Capture the cell that displays the provided text and extract its [X, Y] central coordinate. 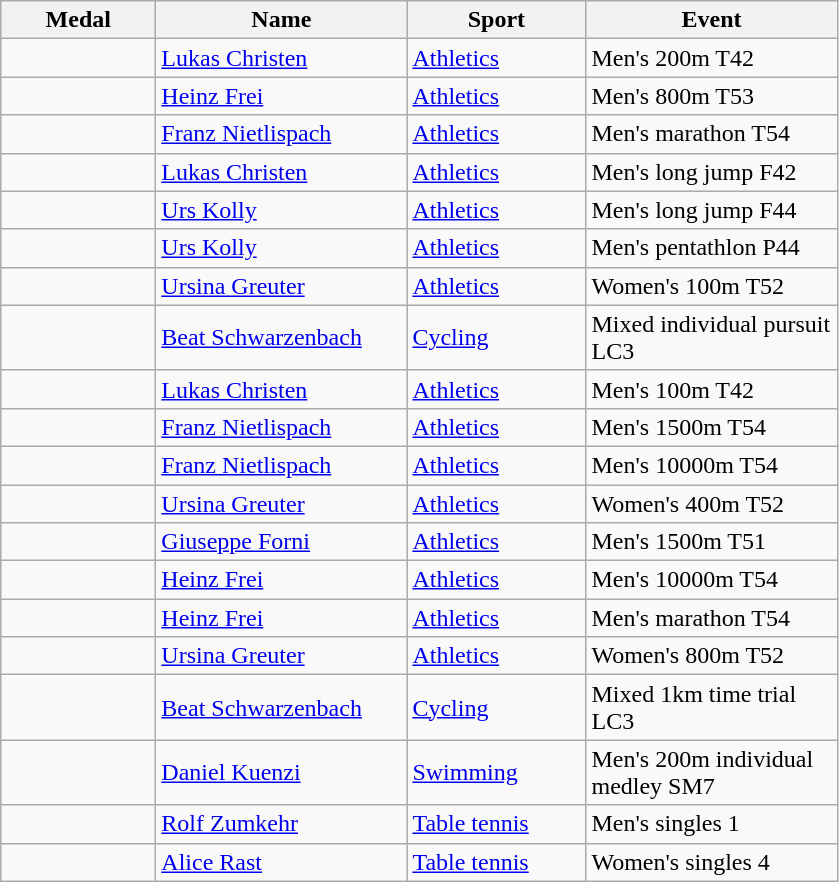
Giuseppe Forni [282, 542]
Name [282, 20]
Rolf Zumkehr [282, 824]
Mixed individual pursuit LC3 [712, 338]
Daniel Kuenzi [282, 772]
Swimming [496, 772]
Men's 1500m T51 [712, 542]
Women's 100m T52 [712, 286]
Men's long jump F42 [712, 172]
Alice Rast [282, 862]
Men's long jump F44 [712, 210]
Women's singles 4 [712, 862]
Women's 400m T52 [712, 503]
Men's 200m individual medley SM7 [712, 772]
Men's pentathlon P44 [712, 248]
Mixed 1km time trial LC3 [712, 708]
Men's 100m T42 [712, 389]
Men's singles 1 [712, 824]
Men's 200m T42 [712, 58]
Women's 800m T52 [712, 656]
Medal [78, 20]
Men's 800m T53 [712, 96]
Sport [496, 20]
Event [712, 20]
Men's 1500m T54 [712, 427]
